Provide the [x, y] coordinate of the cell's center where the given text is located.  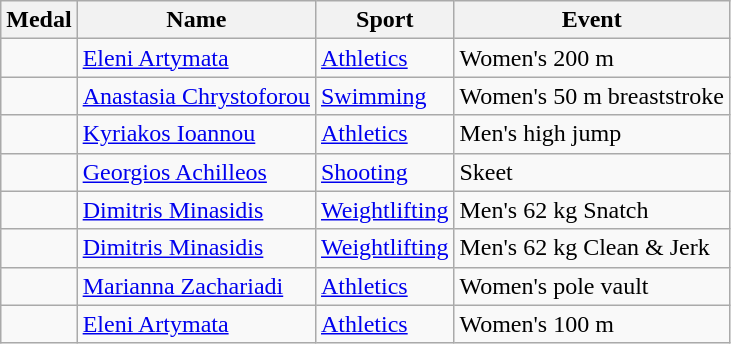
Marianna Zachariadi [196, 286]
Shooting [384, 172]
Women's pole vault [592, 286]
Women's 100 m [592, 324]
Men's high jump [592, 134]
Name [196, 20]
Sport [384, 20]
Skeet [592, 172]
Men's 62 kg Snatch [592, 210]
Georgios Achilleos [196, 172]
Anastasia Chrystoforou [196, 96]
Women's 200 m [592, 58]
Medal [39, 20]
Swimming [384, 96]
Kyriakos Ioannou [196, 134]
Women's 50 m breaststroke [592, 96]
Event [592, 20]
Men's 62 kg Clean & Jerk [592, 248]
